For the text-containing cell, return its midpoint in (x, y) coordinate format. 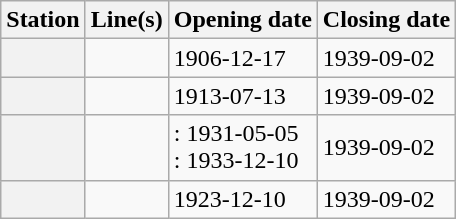
1923-12-10 (242, 199)
Line(s) (126, 20)
1906-12-17 (242, 58)
1913-07-13 (242, 96)
: 1931-05-05: 1933-12-10 (242, 148)
Opening date (242, 20)
Closing date (386, 20)
Station (43, 20)
